Pinpoint the cell where the given text exists, returning its [X, Y] midpoint coordinate. 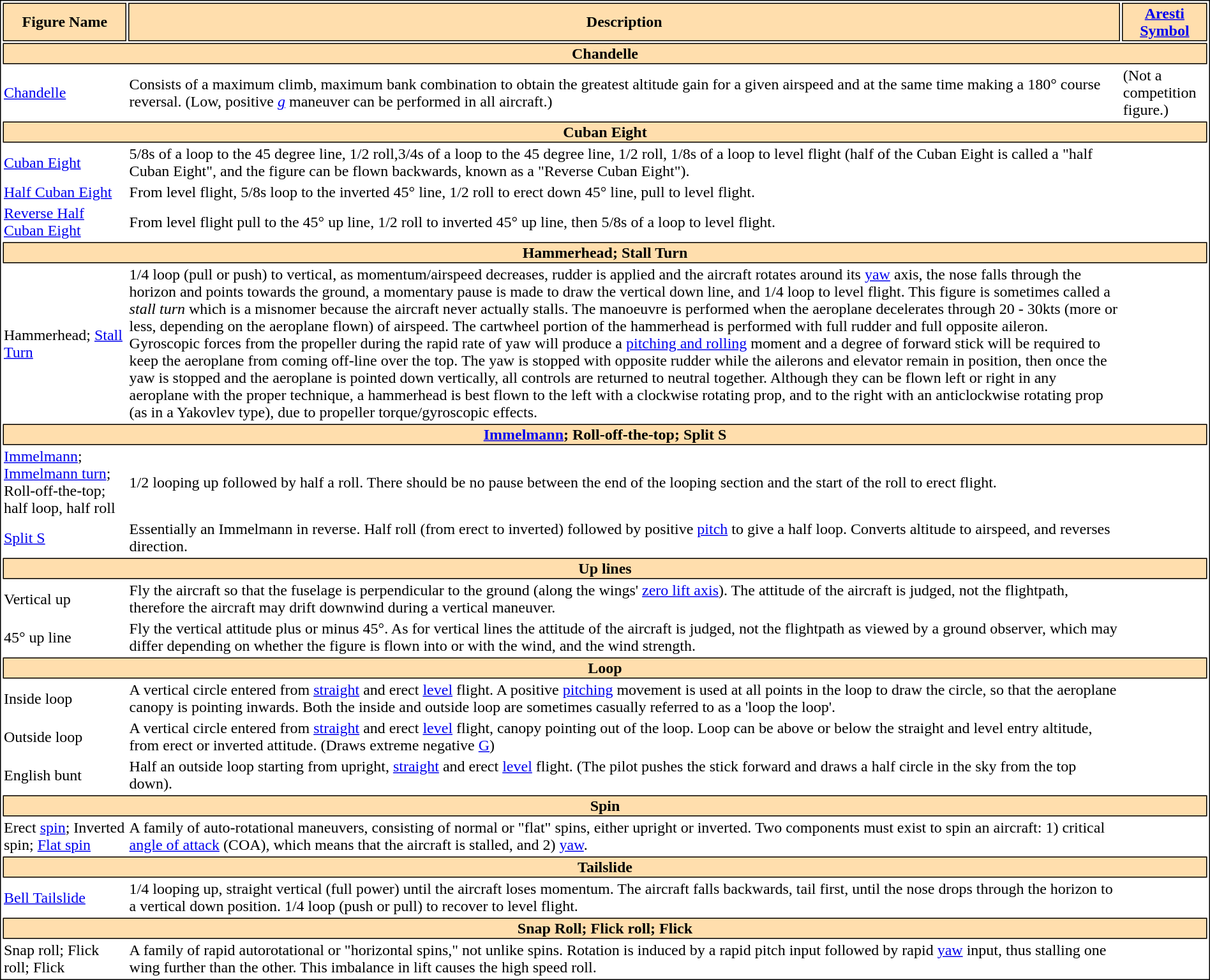
Snap Roll; Flick roll; Flick [605, 928]
From level flight pull to the 45° up line, 1/2 roll to inverted 45° up line, then 5/8s of a loop to level flight. [624, 222]
Split S [64, 537]
Loop [605, 667]
Immelmann; Roll-off-the-top; Split S [605, 434]
Up lines [605, 568]
Bell Tailslide [64, 897]
Aresti Symbol [1164, 22]
Snap roll; Flick roll; Flick [64, 958]
Spin [605, 805]
1/2 looping up followed by half a roll. There should be no pause between the end of the looping section and the start of the roll to erect flight. [624, 482]
Vertical up [64, 598]
Description [624, 22]
Figure Name [64, 22]
Inside loop [64, 698]
English bunt [64, 775]
Outside loop [64, 736]
Reverse Half Cuban Eight [64, 222]
45° up line [64, 637]
Erect spin; Inverted spin; Flat spin [64, 836]
From level flight, 5/8s loop to the inverted 45° line, 1/2 roll to erect down 45° line, pull to level flight. [624, 192]
Half Cuban Eight [64, 192]
Tailslide [605, 866]
Immelmann; Immelmann turn; Roll-off-the-top; half loop, half roll [64, 482]
(Not a competition figure.) [1164, 93]
